Pinpoint the cell where the given text exists, returning its [X, Y] midpoint coordinate. 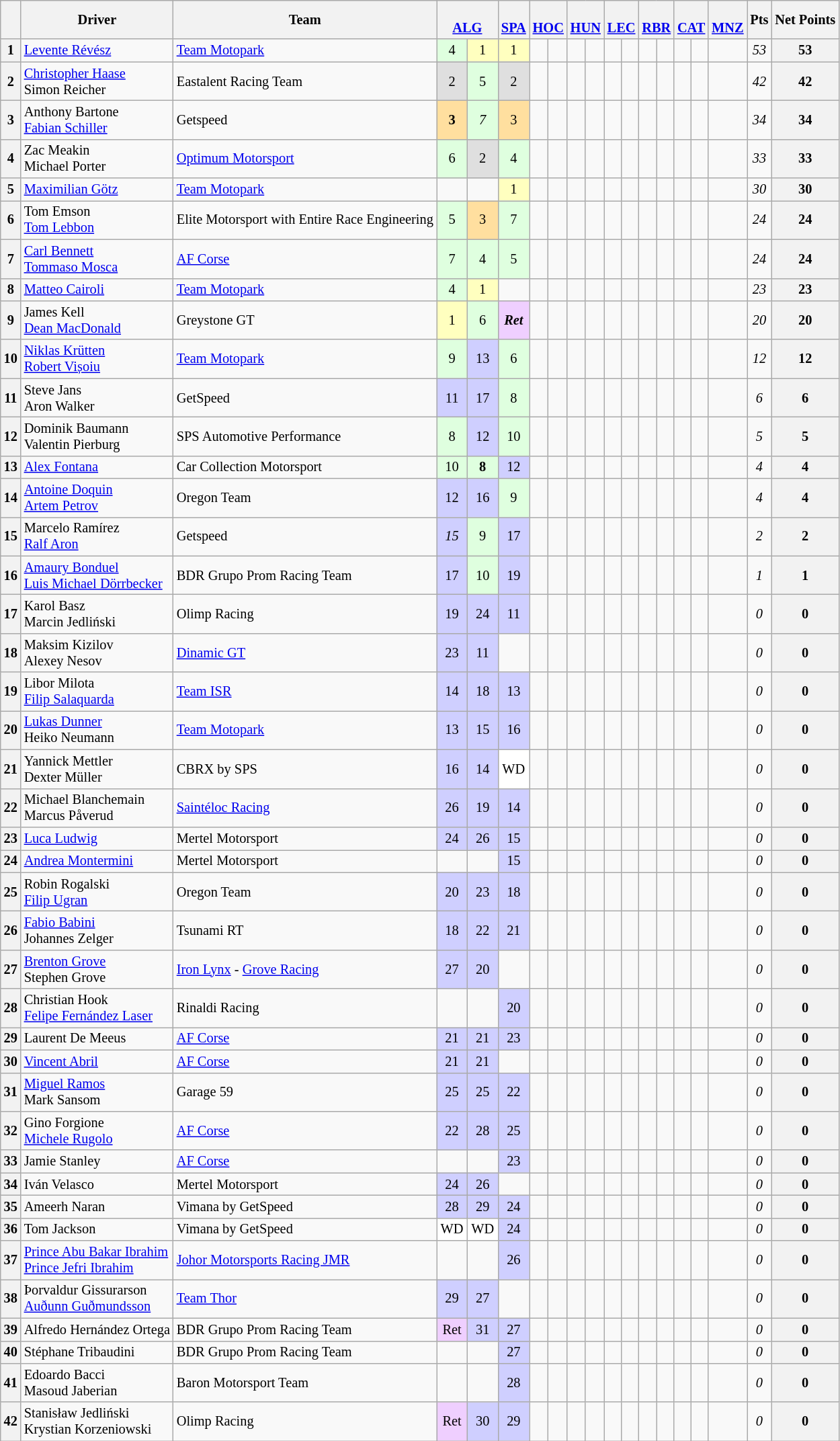
Greystone GT [305, 320]
Miguel Ramos Mark Sansom [97, 1092]
Ameerh Naran [97, 1206]
Steve Jans Aron Walker [97, 398]
41 [11, 1383]
Team Thor [305, 1299]
36 [11, 1229]
Tom Emson Tom Lebbon [97, 220]
Vincent Abril [97, 1061]
Eastalent Racing Team [305, 81]
SPS Automotive Performance [305, 436]
Team ISR [305, 692]
Levente Révész [97, 50]
Christian Hook Felipe Fernández Laser [97, 1008]
Dominik Baumann Valentin Pierburg [97, 436]
HUN [586, 19]
Net Points [805, 19]
Team [305, 19]
40 [11, 1352]
Luca Ludwig [97, 838]
Dinamic GT [305, 653]
Car Collection Motorsport [305, 467]
Niklas Krütten Robert Vișoiu [97, 359]
Gino Forgione Michele Rugolo [97, 1130]
Alex Fontana [97, 467]
Yannick Mettler Dexter Müller [97, 769]
Prince Abu Bakar Ibrahim Prince Jefri Ibrahim [97, 1260]
Karol Basz Marcin Jedliński [97, 614]
SPA [513, 19]
Þorvaldur Gissurarson Auðunn Guðmundsson [97, 1299]
Johor Motorsports Racing JMR [305, 1260]
Lukas Dunner Heiko Neumann [97, 730]
Antoine Doquin Artem Petrov [97, 498]
HOC [548, 19]
RBR [656, 19]
Matteo Cairoli [97, 290]
Brenton Grove Stephen Grove [97, 969]
Maksim Kizilov Alexey Nesov [97, 653]
Driver [97, 19]
CAT [691, 19]
Tom Jackson [97, 1229]
Elite Motorsport with Entire Race Engineering [305, 220]
CBRX by SPS [305, 769]
Saintéloc Racing [305, 808]
39 [11, 1329]
32 [11, 1130]
Amaury Bonduel Luis Michael Dörrbecker [97, 575]
Iván Velasco [97, 1184]
38 [11, 1299]
Christopher Haase Simon Reicher [97, 81]
Anthony Bartone Fabian Schiller [97, 120]
Andrea Montermini [97, 861]
Marcelo Ramírez Ralf Aron [97, 536]
Zac Meakin Michael Porter [97, 159]
GetSpeed [305, 398]
Stéphane Tribaudini [97, 1352]
Optimum Motorsport [305, 159]
Tsunami RT [305, 930]
Carl Bennett Tommaso Mosca [97, 259]
James Kell Dean MacDonald [97, 320]
Maximilian Götz [97, 190]
35 [11, 1206]
Alfredo Hernández Ortega [97, 1329]
Fabio Babini Johannes Zelger [97, 930]
Pts [759, 19]
Jamie Stanley [97, 1161]
MNZ [727, 19]
LEC [622, 19]
Garage 59 [305, 1092]
Edoardo Bacci Masoud Jaberian [97, 1383]
Rinaldi Racing [305, 1008]
Iron Lynx - Grove Racing [305, 969]
ALG [468, 19]
Stanisław Jedliński Krystian Korzeniowski [97, 1422]
Robin Rogalski Filip Ugran [97, 892]
Michael Blanchemain Marcus Påverud [97, 808]
Baron Motorsport Team [305, 1383]
Libor Milota Filip Salaquarda [97, 692]
37 [11, 1260]
Laurent De Meeus [97, 1038]
